Locate the cell with the specified text and output its (x, y) center coordinate. 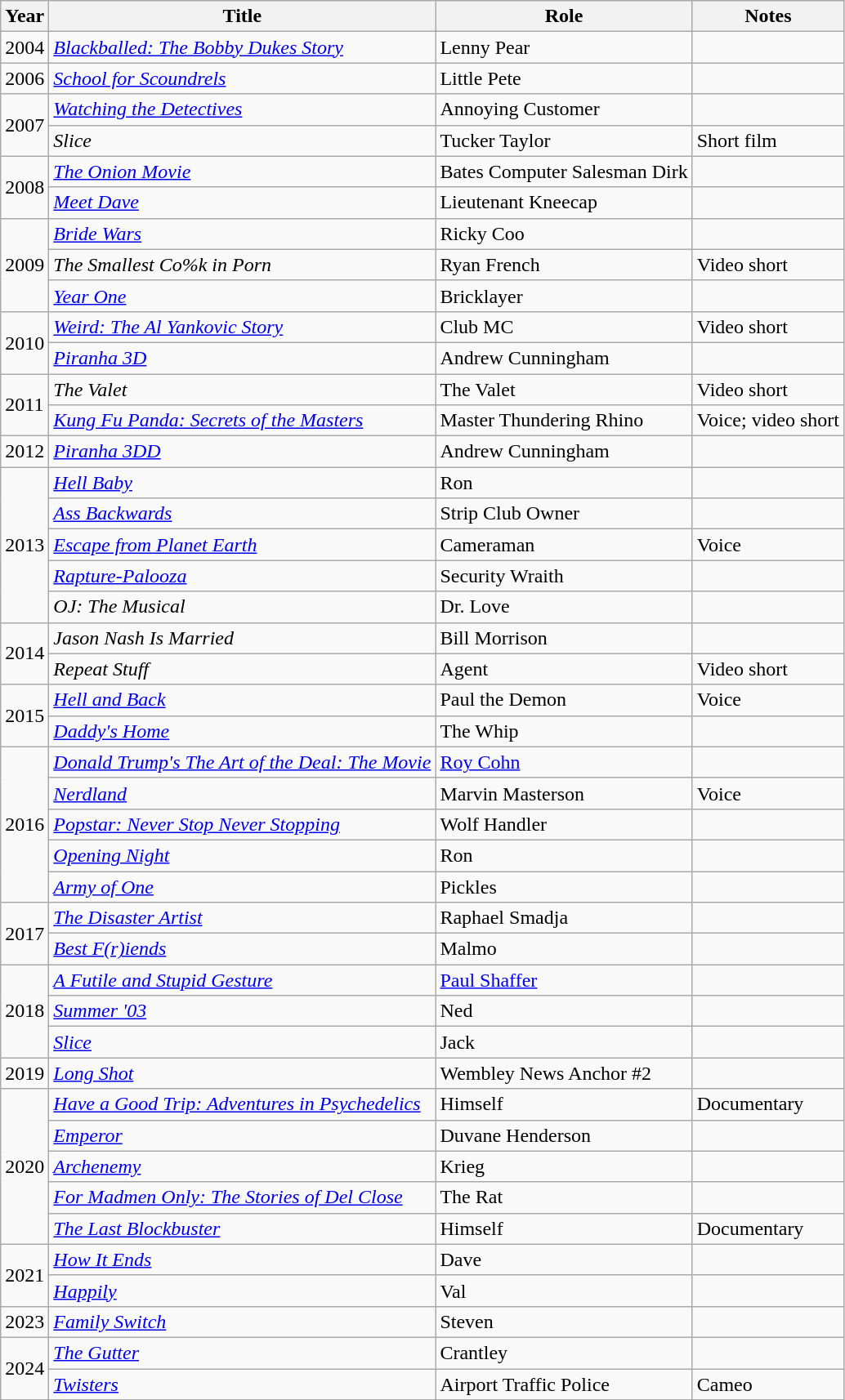
The Last Blockbuster (242, 1228)
Hell Baby (242, 483)
Popstar: Never Stop Never Stopping (242, 824)
Family Switch (242, 1322)
Krieg (564, 1166)
Rapture-Palooza (242, 576)
Jason Nash Is Married (242, 638)
2017 (25, 934)
Donald Trump's The Art of the Deal: The Movie (242, 762)
Hell and Back (242, 700)
Bride Wars (242, 234)
Repeat Stuff (242, 669)
2020 (25, 1166)
Voice; video short (768, 421)
Opening Night (242, 855)
2013 (25, 545)
Paul Shaffer (564, 980)
Twisters (242, 1384)
Crantley (564, 1353)
Meet Dave (242, 203)
Notes (768, 16)
2021 (25, 1275)
Summer '03 (242, 1011)
Piranha 3D (242, 358)
Marvin Masterson (564, 793)
Long Shot (242, 1073)
2018 (25, 1011)
Bricklayer (564, 296)
Annoying Customer (564, 109)
Steven (564, 1322)
Year (25, 16)
Kung Fu Panda: Secrets of the Masters (242, 421)
Strip Club Owner (564, 514)
Piranha 3DD (242, 452)
2010 (25, 342)
2015 (25, 716)
Happily (242, 1291)
How It Ends (242, 1260)
Dr. Love (564, 607)
Short film (768, 140)
2011 (25, 405)
Bill Morrison (564, 638)
The Disaster Artist (242, 918)
Daddy's Home (242, 731)
Wolf Handler (564, 824)
Jack (564, 1042)
Ricky Coo (564, 234)
Weird: The Al Yankovic Story (242, 327)
Pickles (564, 886)
2024 (25, 1368)
Emperor (242, 1135)
Raphael Smadja (564, 918)
2019 (25, 1073)
School for Scoundrels (242, 78)
2016 (25, 824)
Roy Cohn (564, 762)
Cameraman (564, 545)
Paul the Demon (564, 700)
Cameo (768, 1384)
2008 (25, 187)
Escape from Planet Earth (242, 545)
Agent (564, 669)
Club MC (564, 327)
The Smallest Co%k in Porn (242, 265)
Security Wraith (564, 576)
2004 (25, 47)
Tucker Taylor (564, 140)
Wembley News Anchor #2 (564, 1073)
2009 (25, 265)
Role (564, 16)
Val (564, 1291)
Dave (564, 1260)
Malmo (564, 949)
Nerdland (242, 793)
Blackballed: The Bobby Dukes Story (242, 47)
Lenny Pear (564, 47)
Master Thundering Rhino (564, 421)
2014 (25, 653)
2006 (25, 78)
Lieutenant Kneecap (564, 203)
A Futile and Stupid Gesture (242, 980)
Archenemy (242, 1166)
Airport Traffic Police (564, 1384)
The Onion Movie (242, 172)
Title (242, 16)
The Rat (564, 1197)
Year One (242, 296)
Little Pete (564, 78)
Duvane Henderson (564, 1135)
Ned (564, 1011)
Watching the Detectives (242, 109)
The Gutter (242, 1353)
2007 (25, 125)
Ass Backwards (242, 514)
OJ: The Musical (242, 607)
Have a Good Trip: Adventures in Psychedelics (242, 1104)
Bates Computer Salesman Dirk (564, 172)
2012 (25, 452)
Army of One (242, 886)
For Madmen Only: The Stories of Del Close (242, 1197)
Ryan French (564, 265)
The Whip (564, 731)
2023 (25, 1322)
Best F(r)iends (242, 949)
